Pinpoint the cell where the given text exists, returning its [X, Y] midpoint coordinate. 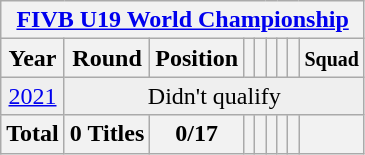
Position [197, 58]
0 Titles [107, 134]
FIVB U19 World Championship [183, 20]
0/17 [197, 134]
Didn't qualify [214, 96]
2021 [33, 96]
Total [33, 134]
Round [107, 58]
Year [33, 58]
Squad [332, 58]
